Pinpoint the cell where the given text exists, returning its [X, Y] midpoint coordinate. 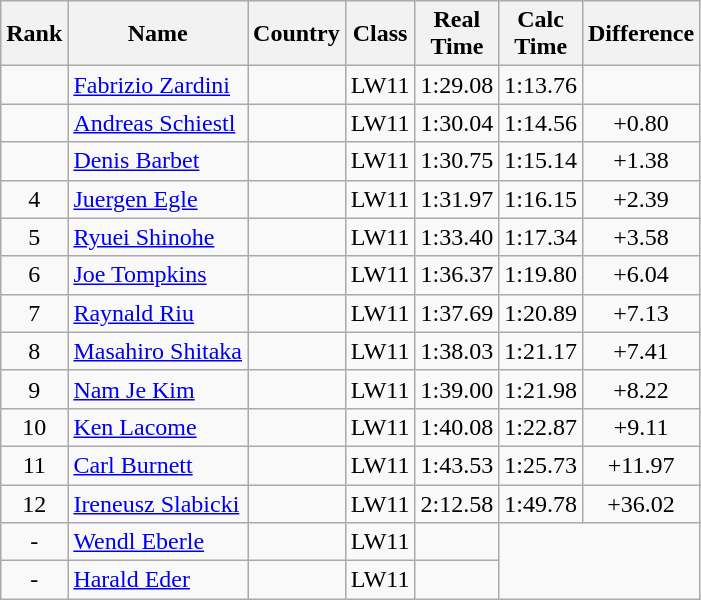
Harald Eder [158, 580]
Ireneusz Slabicki [158, 503]
1:20.89 [541, 313]
1:16.15 [541, 199]
1:13.76 [541, 85]
+7.13 [640, 313]
2:12.58 [457, 503]
+7.41 [640, 351]
+0.80 [640, 123]
Country [297, 34]
1:14.56 [541, 123]
1:43.53 [457, 465]
+3.58 [640, 237]
Ryuei Shinohe [158, 237]
10 [34, 427]
1:40.08 [457, 427]
+1.38 [640, 161]
11 [34, 465]
1:15.14 [541, 161]
+2.39 [640, 199]
4 [34, 199]
CalcTime [541, 34]
Andreas Schiestl [158, 123]
5 [34, 237]
Difference [640, 34]
Raynald Riu [158, 313]
Class [380, 34]
+9.11 [640, 427]
7 [34, 313]
Fabrizio Zardini [158, 85]
1:37.69 [457, 313]
Carl Burnett [158, 465]
+36.02 [640, 503]
1:21.98 [541, 389]
1:29.08 [457, 85]
Joe Tompkins [158, 275]
+8.22 [640, 389]
Name [158, 34]
1:49.78 [541, 503]
1:39.00 [457, 389]
1:17.34 [541, 237]
8 [34, 351]
1:31.97 [457, 199]
1:38.03 [457, 351]
Denis Barbet [158, 161]
1:33.40 [457, 237]
1:25.73 [541, 465]
1:30.04 [457, 123]
Juergen Egle [158, 199]
1:21.17 [541, 351]
Ken Lacome [158, 427]
+11.97 [640, 465]
Nam Je Kim [158, 389]
1:36.37 [457, 275]
12 [34, 503]
RealTime [457, 34]
Wendl Eberle [158, 542]
1:22.87 [541, 427]
1:30.75 [457, 161]
+6.04 [640, 275]
Rank [34, 34]
1:19.80 [541, 275]
6 [34, 275]
9 [34, 389]
Masahiro Shitaka [158, 351]
